Extract the [x, y] coordinate from the center of the cell holding the provided text.  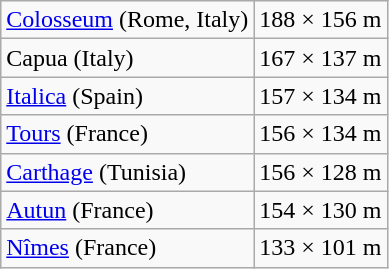
188 × 156 m [320, 20]
Capua (Italy) [128, 58]
Autun (France) [128, 210]
157 × 134 m [320, 96]
Italica (Spain) [128, 96]
Tours (France) [128, 134]
133 × 101 m [320, 248]
Carthage (Tunisia) [128, 172]
154 × 130 m [320, 210]
Colosseum (Rome, Italy) [128, 20]
167 × 137 m [320, 58]
156 × 128 m [320, 172]
Nîmes (France) [128, 248]
156 × 134 m [320, 134]
